Return the [x, y] coordinate for the center point of the cell that contains the specified text.  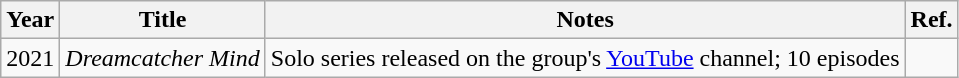
Solo series released on the group's YouTube channel; 10 episodes [585, 58]
2021 [30, 58]
Dreamcatcher Mind [162, 58]
Ref. [932, 20]
Title [162, 20]
Notes [585, 20]
Year [30, 20]
